Return (X, Y) of the center of cell containing provided text 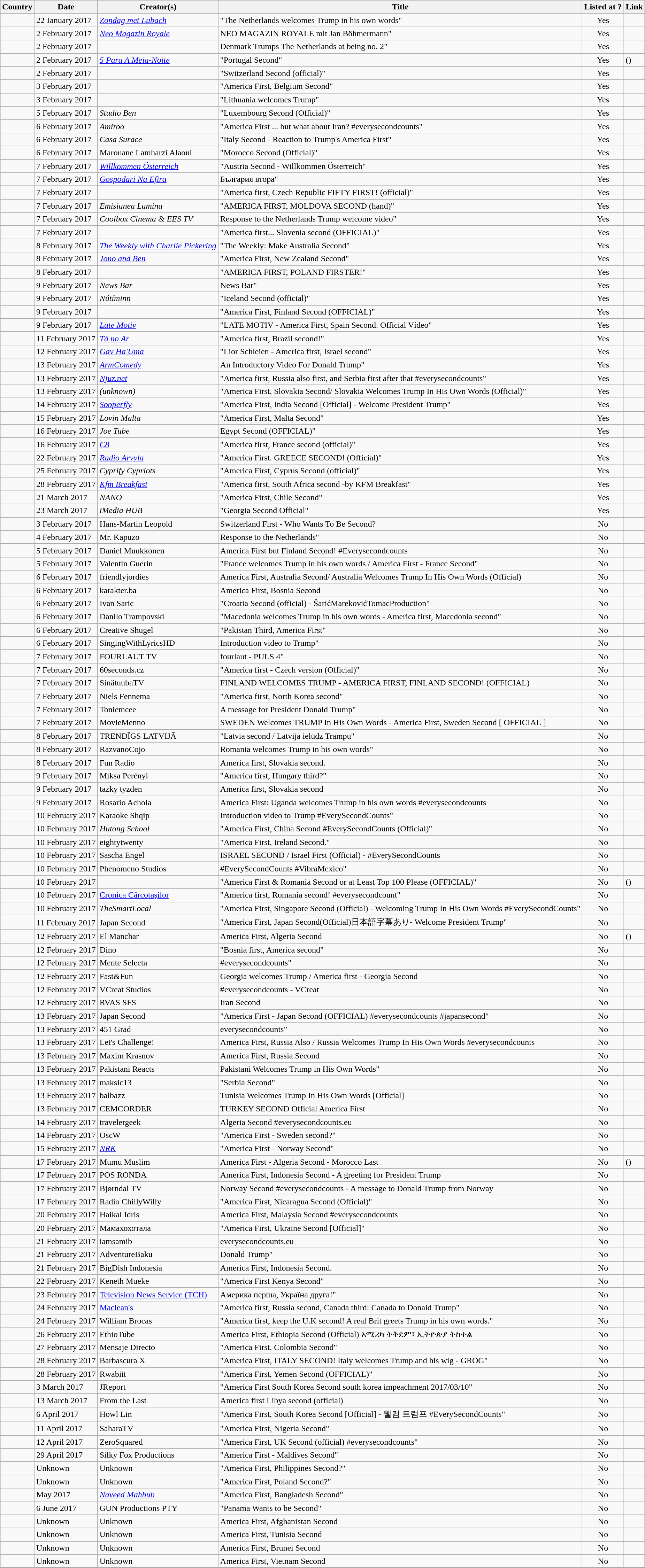
"America First, India Second [Official] - Welcome President Trump" (400, 405)
Bjørndal TV (158, 1188)
"America First, Chile Second" (400, 497)
Valentin Guerin (158, 564)
"America First, China Second #EverySecondCounts (Official)" (400, 829)
"AMERICA FIRST, POLAND FIRSTER!" (400, 272)
"America first... Slovenia second (OFFICIAL)" (400, 232)
America First but Finland Second! #Everysecondcounts (400, 550)
Karaoke Shqip (158, 816)
Georgia welcomes Trump / America first - Georgia Second (400, 976)
karakter.ba (158, 590)
4 February 2017 (66, 537)
#everysecondcounts" (400, 963)
26 February 2017 (66, 1334)
Denmark Trumps The Netherlands at being no. 2" (400, 47)
SaharaTV (158, 1428)
RazvanoCojo (158, 749)
Romania welcomes Trump in his own words" (400, 749)
Mumu Muslim (158, 1162)
Hutong School (158, 829)
Hans-Martin Leopold (158, 524)
iMedia HUB (158, 511)
"America First, Yemen Second (OFFICIAL)" (400, 1374)
Mente Selecta (158, 963)
Maclean's (158, 1307)
23 March 2017 (66, 511)
Zondag met Lubach (158, 20)
EthioTube (158, 1334)
"America first, Czech Republic FIFTY FIRST! (official)" (400, 193)
23 February 2017 (66, 1294)
Title (400, 7)
America First, Vietnam Second (400, 1561)
"The Weekly: Make Australia Second" (400, 246)
"Bosnia first, America second" (400, 950)
Rosario Achola (158, 802)
America First, Russia Second (400, 1056)
Ivan Saric (158, 604)
"America first, Romania second! #everysecondcount" (400, 895)
"LATE MOTIV - America First, Spain Second. Official Vídeo" (400, 325)
"America First - Norway Second" (400, 1149)
"Lior Schleien - America first, Israel second" (400, 351)
MovieMenno (158, 723)
Creative Shugel (158, 630)
22 January 2017 (66, 20)
Jono and Ben (158, 259)
TRENDĪGS LATVIJĀ (158, 736)
America First, Bosnia Second (400, 590)
America First: Uganda welcomes Trump in his own words #everysecondcounts (400, 802)
Cronica Cârcotașilor (158, 895)
Listed at ? (603, 7)
NRK (158, 1149)
SingingWithLyricsHD (158, 643)
"America First, Singapore Second (Official) - Welcoming Trump In His Own Words #EverySecondCounts" (400, 908)
"America First, Japan Second(Official)日本語字幕あり- Welcome President Trump" (400, 922)
12 April 2017 (66, 1442)
Miksa Perényi (158, 776)
VCreat Studios (158, 989)
America First, Malaysia Second #everysecondcounts (400, 1215)
Pakistani Reacts (158, 1069)
"The Netherlands welcomes Trump in his own words" (400, 20)
Iran Second (400, 1003)
fourlaut - PULS 4" (400, 657)
Introduction video to Trump #EverySecondCounts" (400, 816)
Introduction video to Trump" (400, 643)
Nútíminn (158, 298)
Late Motiv (158, 325)
America First, Australia Second/ Australia Welcomes Trump In His Own Words (Official) (400, 577)
"America first, keep the U.K second! A real Brit greets Trump in his own words." (400, 1321)
"Iceland Second (official)" (400, 298)
Kfm Breakfast (158, 484)
29 April 2017 (66, 1455)
everysecondcounts.eu (400, 1241)
България втора" (400, 179)
"Pakistan Third, America First" (400, 630)
"Morocco Second (Official)" (400, 153)
C8 (158, 444)
"America First, Ukraine Second [Official]" (400, 1228)
"Austria Second - Willkommen Österreich" (400, 166)
Daniel Muukkonen (158, 550)
POS RONDA (158, 1175)
Casa Surace (158, 139)
11 April 2017 (66, 1428)
SWEDEN Welcomes TRUMP In His Own Words - America First, Sweden Second [ OFFICIAL ] (400, 723)
AdventureBaku (158, 1255)
maksic13 (158, 1082)
America First, Indonesia Second - A greeting for President Trump (400, 1175)
Haikal Idris (158, 1215)
Response to the Netherlands" (400, 537)
America First, Tunisia Second (400, 1535)
Dino (158, 950)
News Bar (158, 285)
"America First, Colombia Second" (400, 1348)
May 2017 (66, 1495)
El Manchar (158, 937)
Amiroo (158, 126)
"Croatia Second (official) - ŠarićMarekovićTomacProduction" (400, 604)
"AMERICA FIRST, MOLDOVA SECOND (hand)" (400, 206)
tazky tyzden (158, 789)
America First, Afghanistan Second (400, 1521)
21 March 2017 (66, 497)
Creator(s) (158, 7)
Response to the Netherlands Trump welcome video" (400, 219)
Radio Arvyla (158, 458)
"America first, Russia also first, and Serbia first after that #everysecondcounts" (400, 378)
An Introductory Video For Donald Trump" (400, 365)
America First, Algeria Second (400, 937)
"Macedonia welcomes Trump in his own words - America first, Macedonia second" (400, 617)
Мамахохотала (158, 1228)
Mensaje Directo (158, 1348)
NANO (158, 497)
"Luxembourg Second (Official)" (400, 113)
Joe Tube (158, 431)
"France welcomes Trump in his own words / America First - France Second" (400, 564)
Gospodari Na Efira (158, 179)
FOURLAUT TV (158, 657)
"America First, Philippines Second?" (400, 1468)
Sooperfly (158, 405)
Television News Service (ТСН) (158, 1294)
"America First, Nicaragua Second (Official)" (400, 1202)
America First, Russia Also / Russia Welcomes Trump In His Own Words #everysecondcounts (400, 1042)
A message for President Donald Trump" (400, 709)
Fun Radio (158, 762)
Cyprify Cypriots (158, 471)
"America first, Brazil second!" (400, 338)
"Switzerland Second (official)" (400, 73)
Niels Fennema (158, 696)
America First, Indonesia Second. (400, 1268)
"America First, South Korea Second [Official] - 웰컴 트럼프 #EverySecondCounts" (400, 1415)
Silky Fox Productions (158, 1455)
Algeria Second #everysecondcounts.eu (400, 1122)
"America First - Sweden second?" (400, 1135)
TURKEY SECOND Official America First (400, 1109)
America First, Ethiopia Second (Official) አሜሪካ ትቅደም፣ ኢትዮጵያ ትከተል (400, 1334)
Toniemcee (158, 709)
"America First - Japan Second (OFFICIAL) #everysecondcounts #japansecond" (400, 1016)
"Serbia Second" (400, 1082)
SinätuubaTV (158, 683)
America First, Brunei Second (400, 1548)
America first, Slovakia second. (400, 762)
Switzerland First - Who Wants To Be Second? (400, 524)
"America First Kenya Second" (400, 1281)
"America First, Cyprus Second (official)" (400, 471)
"America First - Maldives Second" (400, 1455)
Marouane Lamharzi Alaoui (158, 153)
Barbascura X (158, 1361)
BigDish Indonesia (158, 1268)
"Latvia second / Latvija ielūdz Trampu" (400, 736)
Willkommen Österreich (158, 166)
#everysecondcounts - VCreat (400, 989)
Tá no Ar (158, 338)
Howl Lin (158, 1415)
Emisiunea Lumina (158, 206)
Norway Second #everysecondcounts - A message to Donald Trump from Norway (400, 1188)
Tunisia Welcomes Trump In His Own Words [Official] (400, 1095)
"America first, South Africa second -by KFM Breakfast" (400, 484)
TheSmartLocal (158, 908)
From the Last (158, 1400)
JReport (158, 1387)
balbazz (158, 1095)
America first Libya second (official) (400, 1400)
5 Para A Meia-Noite (158, 60)
"America First & Romania Second or at Least Top 100 Please (OFFICIAL)" (400, 882)
Njuz.net (158, 378)
William Brocas (158, 1321)
"America First South Korea Second south korea impeachment 2017/03/10" (400, 1387)
"America First, Finland Second (OFFICIAL)" (400, 312)
ISRAEL SECOND / Israel First (Official) - #EverySecondCounts (400, 855)
"Italy Second - Reaction to Trump's America First" (400, 139)
"America First ... but what about Iran? #everysecondcounts" (400, 126)
"America First, Bangladesh Second" (400, 1495)
451 Grad (158, 1029)
"America first, Russia second, Canada third: Canada to Donald Trump" (400, 1307)
friendlyjordies (158, 577)
America First - Algeria Second - Morocco Last (400, 1162)
"America first - Czech version (Official)" (400, 670)
60seconds.cz (158, 670)
"America First, Nigeria Second" (400, 1428)
FINLAND WELCOMES TRUMP - AMERICA FIRST, FINLAND SECOND! (OFFICIAL) (400, 683)
"Panama Wants to be Second" (400, 1508)
Let's Challenge! (158, 1042)
GUN Productions PTY (158, 1508)
travelergeek (158, 1122)
The Weekly with Charlie Pickering (158, 246)
3 March 2017 (66, 1387)
America first, Slovakia second (400, 789)
Danilo Trampovski (158, 617)
everysecondcounts" (400, 1029)
Mr. Kapuzo (158, 537)
iamsamib (158, 1241)
"America First, Poland Second?" (400, 1482)
6 April 2017 (66, 1415)
Country (17, 7)
Neo Magazin Royale (158, 33)
"America First, ITALY SECOND! Italy welcomes Trump and his wig - GROG" (400, 1361)
"Georgia Second Official" (400, 511)
Phenomeno Studios (158, 869)
Америка перша, Україна друга!" (400, 1294)
25 February 2017 (66, 471)
Link (634, 7)
"Lithuania welcomes Trump" (400, 100)
"America first, North Korea second" (400, 696)
Naveed Mahbub (158, 1495)
Keneth Mueke (158, 1281)
"America First, UK Second (official) #everysecondcounts" (400, 1442)
"America First, Malta Second" (400, 418)
"America first, France second (official)" (400, 444)
Fast&Fun (158, 976)
CEMCORDER (158, 1109)
Coolbox Cinema & EES TV (158, 219)
6 June 2017 (66, 1508)
Donald Trump" (400, 1255)
eightytwenty (158, 842)
Maxim Krasnov (158, 1056)
"America First, Ireland Second." (400, 842)
"America First. GREECE SECOND! (Official)" (400, 458)
ArmComedy (158, 365)
OscW (158, 1135)
Rwabiit (158, 1374)
Radio ChillyWilly (158, 1202)
"Portugal Second" (400, 60)
"America First, Slovakia Second/ Slovakia Welcomes Trump In His Own Words (Official)" (400, 391)
13 March 2017 (66, 1400)
Studio Ben (158, 113)
#EverySecondCounts #VibraMexico" (400, 869)
(unknown) (158, 391)
27 February 2017 (66, 1348)
Sascha Engel (158, 855)
NEO MAGAZIN ROYALE mit Jan Böhmermann" (400, 33)
"America First, Belgium Second" (400, 86)
Gav Ha'Uma (158, 351)
RVAS SFS (158, 1003)
Egypt Second (OFFICIAL)" (400, 431)
"America first, Hungary third?" (400, 776)
ZeroSquared (158, 1442)
Date (66, 7)
Pakistani Welcomes Trump in His Own Words" (400, 1069)
"America First, New Zealand Second" (400, 259)
News Bar" (400, 285)
Lovin Malta (158, 418)
